Pinpoint the cell where the given text exists, returning its (x, y) midpoint coordinate. 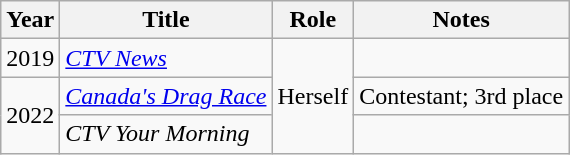
Herself (313, 96)
CTV News (166, 58)
Title (166, 20)
2019 (30, 58)
Notes (462, 20)
2022 (30, 115)
Role (313, 20)
CTV Your Morning (166, 134)
Contestant; 3rd place (462, 96)
Year (30, 20)
Canada's Drag Race (166, 96)
